For the text-containing cell, return its midpoint in (X, Y) coordinate format. 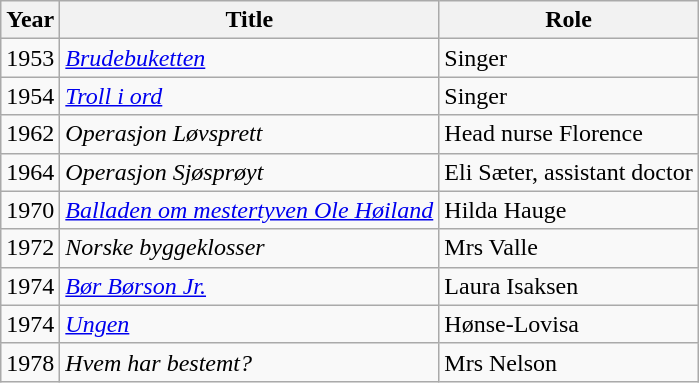
Hønse-Lovisa (568, 324)
Brudebuketten (250, 58)
Title (250, 20)
Bør Børson Jr. (250, 286)
Role (568, 20)
Operasjon Løvsprett (250, 134)
Norske byggeklosser (250, 248)
1954 (30, 96)
1964 (30, 172)
1953 (30, 58)
Laura Isaksen (568, 286)
Operasjon Sjøsprøyt (250, 172)
Mrs Valle (568, 248)
Ungen (250, 324)
Eli Sæter, assistant doctor (568, 172)
1972 (30, 248)
Hvem har bestemt? (250, 362)
Head nurse Florence (568, 134)
Hilda Hauge (568, 210)
Mrs Nelson (568, 362)
1978 (30, 362)
Balladen om mestertyven Ole Høiland (250, 210)
Year (30, 20)
1970 (30, 210)
1962 (30, 134)
Troll i ord (250, 96)
